Search for the cell housing the specified text and yield its [X, Y] center coordinate. 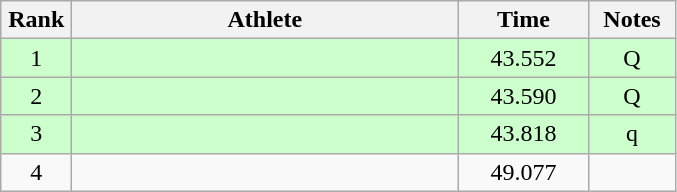
Time [524, 20]
q [632, 134]
43.818 [524, 134]
Rank [36, 20]
Notes [632, 20]
43.590 [524, 96]
3 [36, 134]
2 [36, 96]
4 [36, 172]
1 [36, 58]
49.077 [524, 172]
43.552 [524, 58]
Athlete [265, 20]
